Determine the (x, y) coordinate at the center of the cell enclosing the given text.  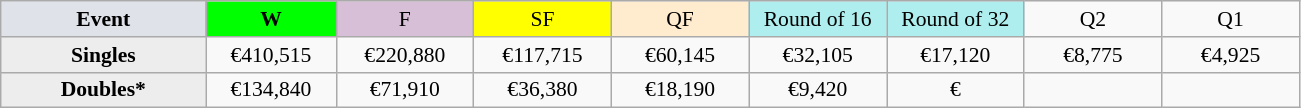
Singles (104, 55)
€117,715 (543, 55)
€18,190 (680, 90)
Round of 32 (955, 19)
Round of 16 (818, 19)
€ (955, 90)
W (271, 19)
€32,105 (818, 55)
€9,420 (818, 90)
€134,840 (271, 90)
€410,515 (271, 55)
Event (104, 19)
€71,910 (405, 90)
€17,120 (955, 55)
€8,775 (1093, 55)
QF (680, 19)
€36,380 (543, 90)
Doubles* (104, 90)
€60,145 (680, 55)
€4,925 (1231, 55)
Q2 (1093, 19)
F (405, 19)
SF (543, 19)
Q1 (1231, 19)
€220,880 (405, 55)
